Identify which cell holds the provided text, then report its (x, y) central coordinate. 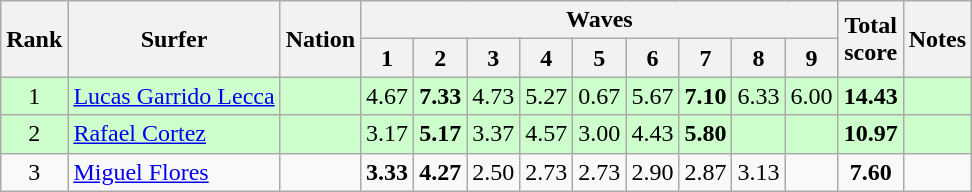
7.33 (440, 96)
3.13 (758, 172)
Miguel Flores (174, 172)
4.67 (388, 96)
3.00 (600, 134)
5.80 (706, 134)
2.87 (706, 172)
4.73 (494, 96)
Rank (34, 39)
9 (812, 58)
7.10 (706, 96)
Rafael Cortez (174, 134)
8 (758, 58)
5.17 (440, 134)
10.97 (870, 134)
0.67 (600, 96)
4 (546, 58)
Nation (320, 39)
Lucas Garrido Lecca (174, 96)
4.57 (546, 134)
3.33 (388, 172)
Notes (937, 39)
6 (652, 58)
14.43 (870, 96)
5.27 (546, 96)
Surfer (174, 39)
2.90 (652, 172)
7.60 (870, 172)
7 (706, 58)
6.33 (758, 96)
5 (600, 58)
4.43 (652, 134)
3.37 (494, 134)
6.00 (812, 96)
4.27 (440, 172)
5.67 (652, 96)
Totalscore (870, 39)
2.50 (494, 172)
3.17 (388, 134)
Waves (600, 20)
